Find where the given text appears and provide that cell's center as [x, y] coordinate. 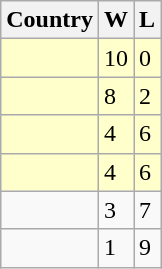
L [148, 20]
2 [148, 96]
7 [148, 210]
0 [148, 58]
10 [116, 58]
1 [116, 248]
8 [116, 96]
3 [116, 210]
9 [148, 248]
W [116, 20]
Country [50, 20]
